Pinpoint the cell where the given text exists, returning its (X, Y) midpoint coordinate. 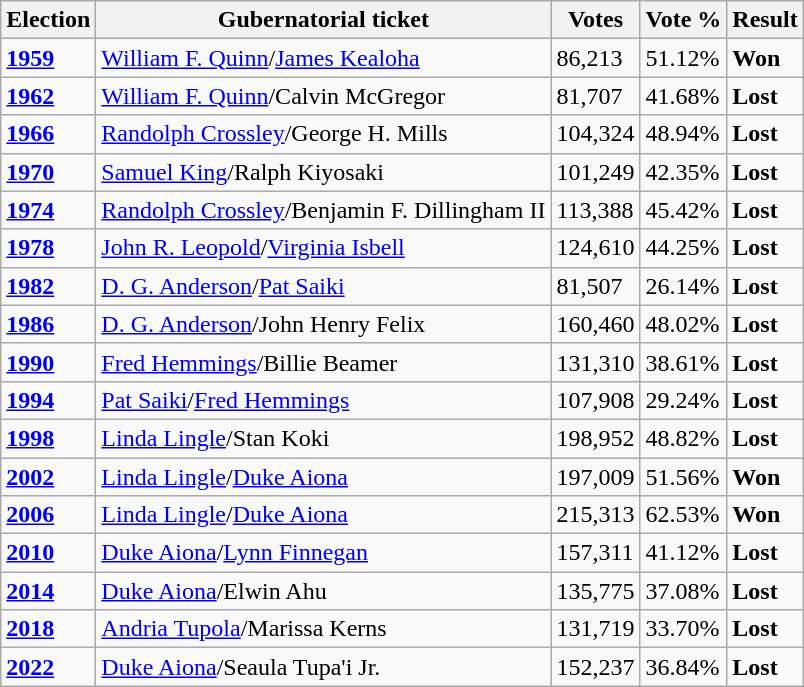
81,507 (596, 286)
2014 (48, 591)
Pat Saiki/Fred Hemmings (324, 400)
124,610 (596, 248)
2002 (48, 477)
John R. Leopold/Virginia Isbell (324, 248)
1990 (48, 362)
33.70% (684, 629)
Gubernatorial ticket (324, 20)
44.25% (684, 248)
104,324 (596, 134)
131,719 (596, 629)
48.94% (684, 134)
51.12% (684, 58)
26.14% (684, 286)
Duke Aiona/Elwin Ahu (324, 591)
81,707 (596, 96)
1970 (48, 172)
Votes (596, 20)
29.24% (684, 400)
42.35% (684, 172)
48.02% (684, 324)
160,460 (596, 324)
157,311 (596, 553)
Fred Hemmings/Billie Beamer (324, 362)
D. G. Anderson/Pat Saiki (324, 286)
Andria Tupola/Marissa Kerns (324, 629)
William F. Quinn/Calvin McGregor (324, 96)
45.42% (684, 210)
Randolph Crossley/Benjamin F. Dillingham II (324, 210)
41.12% (684, 553)
Samuel King/Ralph Kiyosaki (324, 172)
2010 (48, 553)
1994 (48, 400)
37.08% (684, 591)
Randolph Crossley/George H. Mills (324, 134)
38.61% (684, 362)
1966 (48, 134)
197,009 (596, 477)
2006 (48, 515)
215,313 (596, 515)
Duke Aiona/Lynn Finnegan (324, 553)
41.68% (684, 96)
1982 (48, 286)
Duke Aiona/Seaula Tupa'i Jr. (324, 667)
36.84% (684, 667)
1986 (48, 324)
51.56% (684, 477)
2022 (48, 667)
1974 (48, 210)
48.82% (684, 438)
1978 (48, 248)
D. G. Anderson/John Henry Felix (324, 324)
2018 (48, 629)
135,775 (596, 591)
1998 (48, 438)
Result (765, 20)
1962 (48, 96)
131,310 (596, 362)
101,249 (596, 172)
107,908 (596, 400)
86,213 (596, 58)
62.53% (684, 515)
1959 (48, 58)
Election (48, 20)
198,952 (596, 438)
Linda Lingle/Stan Koki (324, 438)
William F. Quinn/James Kealoha (324, 58)
113,388 (596, 210)
152,237 (596, 667)
Vote % (684, 20)
